Return the (X, Y) coordinate for the center point of the cell that contains the specified text.  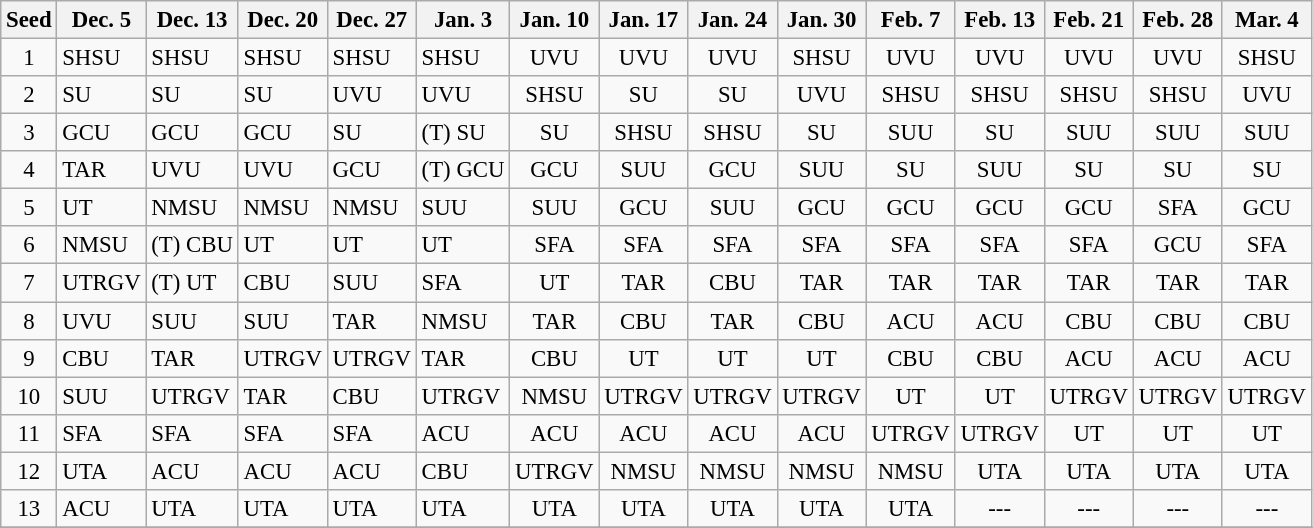
5 (29, 208)
Feb. 28 (1178, 20)
(T) UT (192, 283)
Feb. 13 (1000, 20)
10 (29, 396)
3 (29, 133)
7 (29, 283)
Dec. 5 (102, 20)
1 (29, 58)
Feb. 7 (910, 20)
Dec. 20 (282, 20)
2 (29, 95)
(T) CBU (192, 245)
Jan. 10 (554, 20)
Dec. 13 (192, 20)
Jan. 30 (822, 20)
Jan. 24 (732, 20)
6 (29, 245)
4 (29, 170)
12 (29, 471)
Jan. 3 (462, 20)
Mar. 4 (1266, 20)
Seed (29, 20)
(T) GCU (462, 170)
13 (29, 509)
Feb. 21 (1088, 20)
(T) SU (462, 133)
Jan. 17 (644, 20)
9 (29, 358)
11 (29, 433)
8 (29, 321)
Dec. 27 (372, 20)
